Detect which cell encompasses the target text, then output its (x, y) center coordinate. 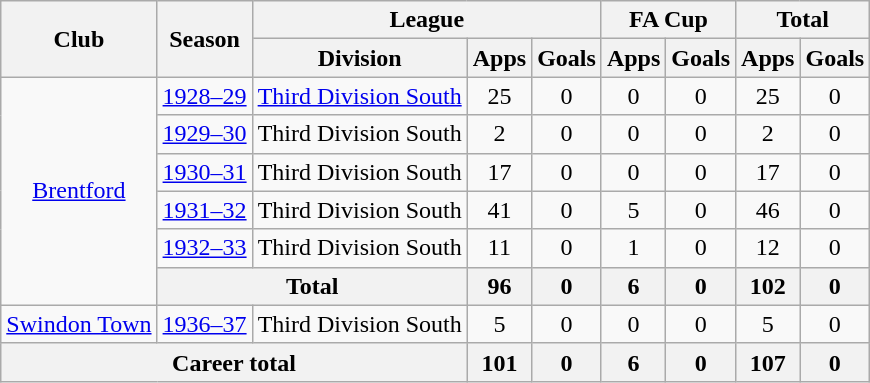
Brentford (79, 191)
Division (360, 58)
96 (499, 286)
Season (204, 39)
League (426, 20)
1932–33 (204, 248)
Swindon Town (79, 324)
1931–32 (204, 210)
1929–30 (204, 134)
102 (768, 286)
1936–37 (204, 324)
Club (79, 39)
12 (768, 248)
107 (768, 362)
11 (499, 248)
FA Cup (668, 20)
Career total (234, 362)
1928–29 (204, 96)
46 (768, 210)
1930–31 (204, 172)
1 (633, 248)
101 (499, 362)
41 (499, 210)
